Search for the cell housing the specified text and yield its (X, Y) center coordinate. 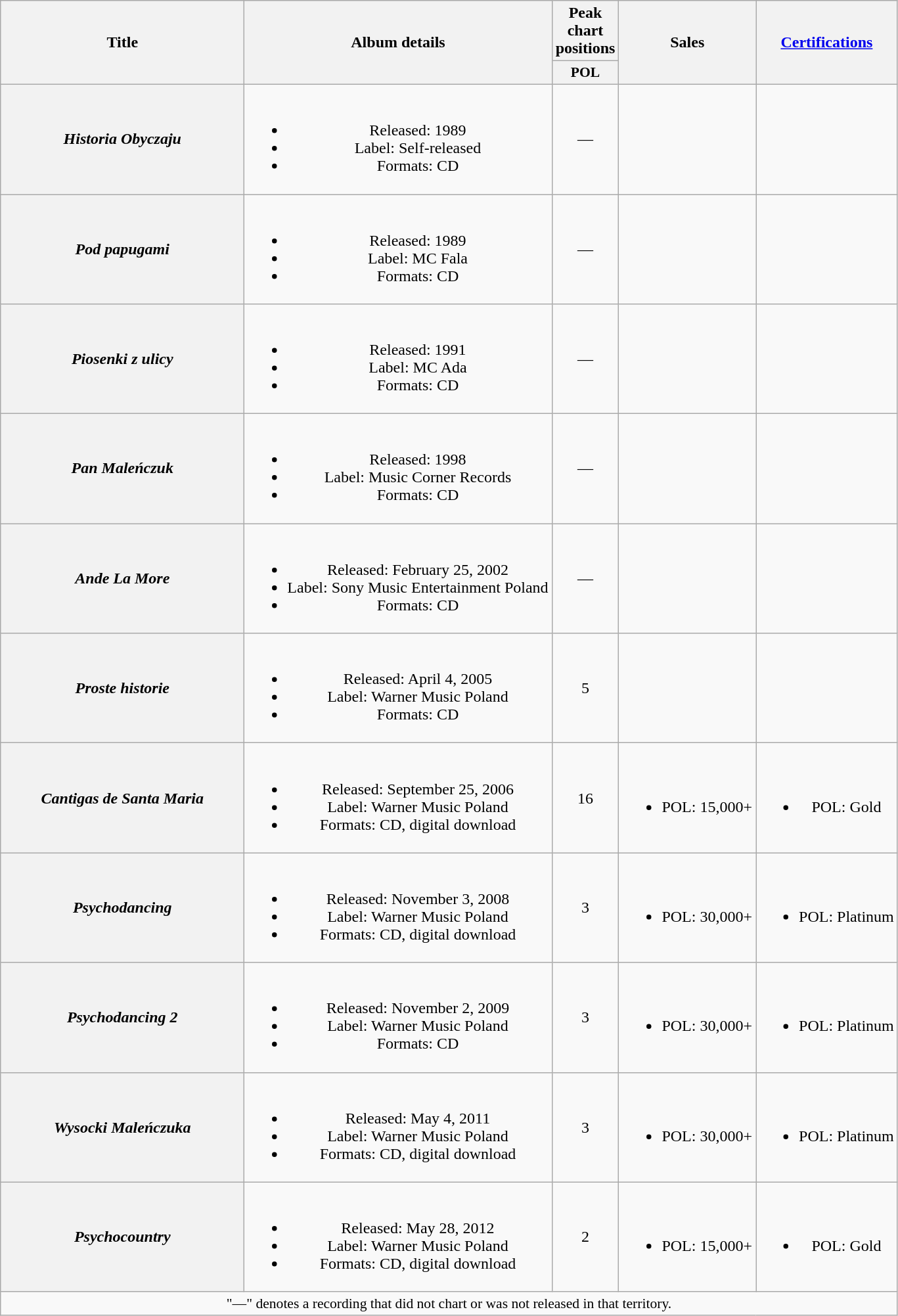
"—" denotes a recording that did not chart or was not released in that territory. (449, 1304)
5 (585, 689)
Title (122, 43)
Released: September 25, 2006Label: Warner Music PolandFormats: CD, digital download (398, 798)
Released: 1998Label: Music Corner RecordsFormats: CD (398, 469)
Released: 1991Label: MC AdaFormats: CD (398, 359)
Piosenki z ulicy (122, 359)
Psychodancing 2 (122, 1017)
Peak chart positions (585, 31)
Released: 1989Label: Self-releasedFormats: CD (398, 139)
Released: November 2, 2009Label: Warner Music PolandFormats: CD (398, 1017)
2 (585, 1237)
Sales (687, 43)
Released: April 4, 2005Label: Warner Music PolandFormats: CD (398, 689)
Pan Maleńczuk (122, 469)
Ande La More (122, 578)
Proste historie (122, 689)
Historia Obyczaju (122, 139)
Released: May 4, 2011Label: Warner Music PolandFormats: CD, digital download (398, 1127)
16 (585, 798)
Album details (398, 43)
Psychocountry (122, 1237)
Wysocki Maleńczuka (122, 1127)
Released: May 28, 2012Label: Warner Music PolandFormats: CD, digital download (398, 1237)
POL (585, 73)
Pod papugami (122, 250)
Released: November 3, 2008Label: Warner Music PolandFormats: CD, digital download (398, 908)
Certifications (827, 43)
Released: February 25, 2002Label: Sony Music Entertainment PolandFormats: CD (398, 578)
Released: 1989Label: MC FalaFormats: CD (398, 250)
Cantigas de Santa Maria (122, 798)
Psychodancing (122, 908)
